Scan for the cell matching the given text and deliver its (x, y) coordinate at center. 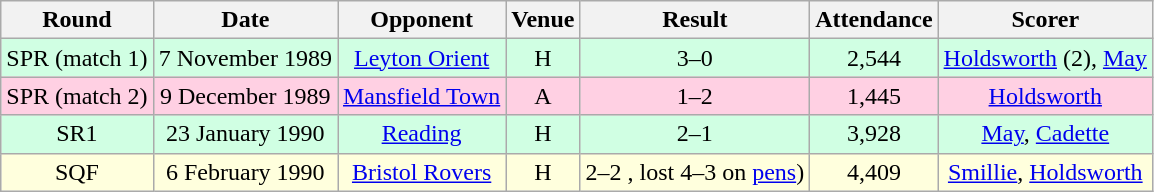
May, Cadette (1045, 134)
Smillie, Holdsworth (1045, 172)
4,409 (874, 172)
Scorer (1045, 20)
3,928 (874, 134)
2–1 (695, 134)
2–2 , lost 4–3 on pens) (695, 172)
Holdsworth (2), May (1045, 58)
Bristol Rovers (422, 172)
3–0 (695, 58)
6 February 1990 (245, 172)
SPR (match 2) (77, 96)
SQF (77, 172)
SR1 (77, 134)
Mansfield Town (422, 96)
Venue (543, 20)
2,544 (874, 58)
SPR (match 1) (77, 58)
Reading (422, 134)
Result (695, 20)
A (543, 96)
1,445 (874, 96)
Round (77, 20)
Opponent (422, 20)
Date (245, 20)
Holdsworth (1045, 96)
Leyton Orient (422, 58)
Attendance (874, 20)
23 January 1990 (245, 134)
7 November 1989 (245, 58)
1–2 (695, 96)
9 December 1989 (245, 96)
